For the text-containing cell, return its midpoint in (x, y) coordinate format. 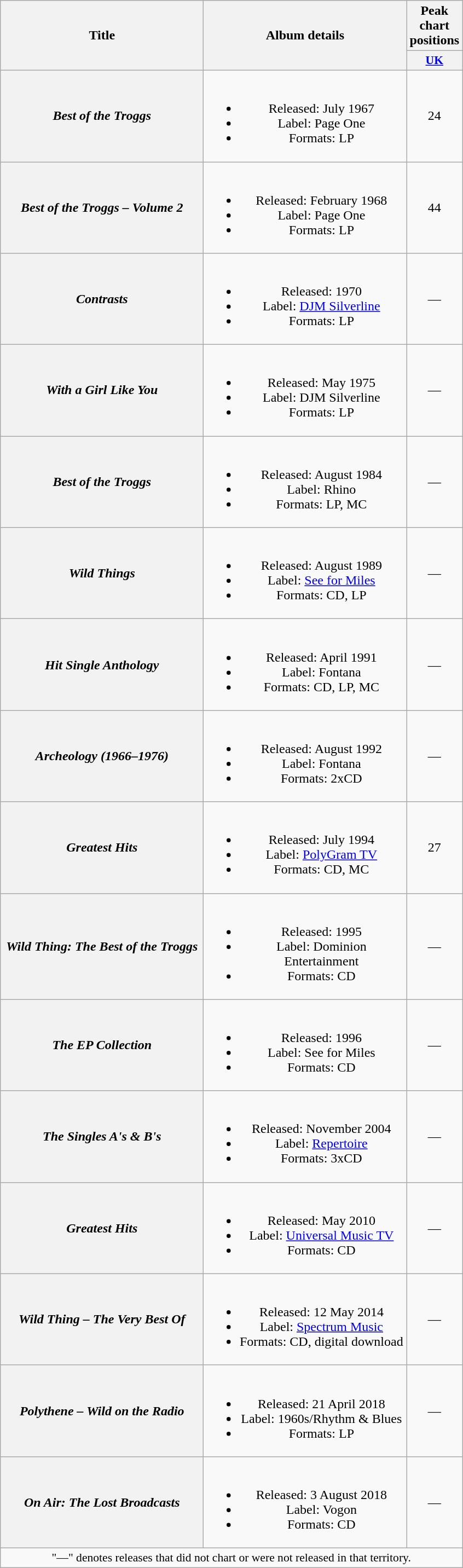
Released: 1995Label: Dominion EntertainmentFormats: CD (305, 946)
Peak chart positions (435, 26)
With a Girl Like You (102, 391)
On Air: The Lost Broadcasts (102, 1502)
Released: 1996Label: See for MilesFormats: CD (305, 1045)
Polythene – Wild on the Radio (102, 1411)
UK (435, 61)
Released: July 1967Label: Page OneFormats: LP (305, 116)
The EP Collection (102, 1045)
Wild Thing – The Very Best Of (102, 1319)
Title (102, 36)
Released: February 1968Label: Page OneFormats: LP (305, 208)
Released: May 1975Label: DJM SilverlineFormats: LP (305, 391)
24 (435, 116)
Released: 1970Label: DJM SilverlineFormats: LP (305, 299)
Released: April 1991Label: FontanaFormats: CD, LP, MC (305, 664)
27 (435, 847)
Hit Single Anthology (102, 664)
Wild Things (102, 574)
44 (435, 208)
The Singles A's & B's (102, 1136)
Released: 3 August 2018Label: VogonFormats: CD (305, 1502)
Released: August 1989Label: See for MilesFormats: CD, LP (305, 574)
Contrasts (102, 299)
Released: July 1994Label: PolyGram TVFormats: CD, MC (305, 847)
Released: 12 May 2014Label: Spectrum MusicFormats: CD, digital download (305, 1319)
Released: May 2010Label: Universal Music TVFormats: CD (305, 1228)
Released: November 2004Label: RepertoireFormats: 3xCD (305, 1136)
Archeology (1966–1976) (102, 756)
Album details (305, 36)
Released: August 1992Label: FontanaFormats: 2xCD (305, 756)
Wild Thing: The Best of the Troggs (102, 946)
"—" denotes releases that did not chart or were not released in that territory. (231, 1558)
Best of the Troggs – Volume 2 (102, 208)
Released: 21 April 2018Label: 1960s/Rhythm & BluesFormats: LP (305, 1411)
Released: August 1984Label: RhinoFormats: LP, MC (305, 482)
